Return the (X, Y) coordinate for the center point of the cell that contains the specified text.  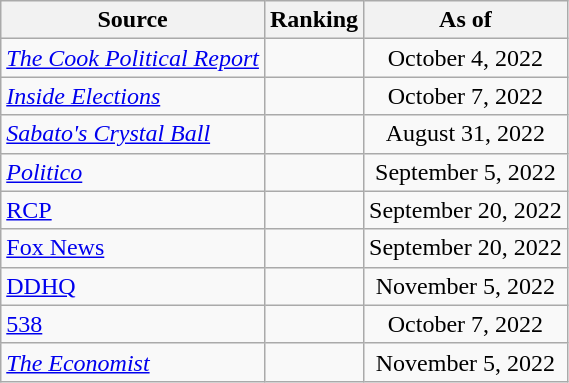
Inside Elections (133, 96)
Source (133, 20)
Ranking (314, 20)
August 31, 2022 (466, 134)
538 (133, 324)
September 5, 2022 (466, 172)
Sabato's Crystal Ball (133, 134)
Fox News (133, 248)
The Economist (133, 362)
RCP (133, 210)
The Cook Political Report (133, 58)
DDHQ (133, 286)
As of (466, 20)
Politico (133, 172)
October 4, 2022 (466, 58)
